Provide the [x, y] coordinate of the cell's center where the given text is located.  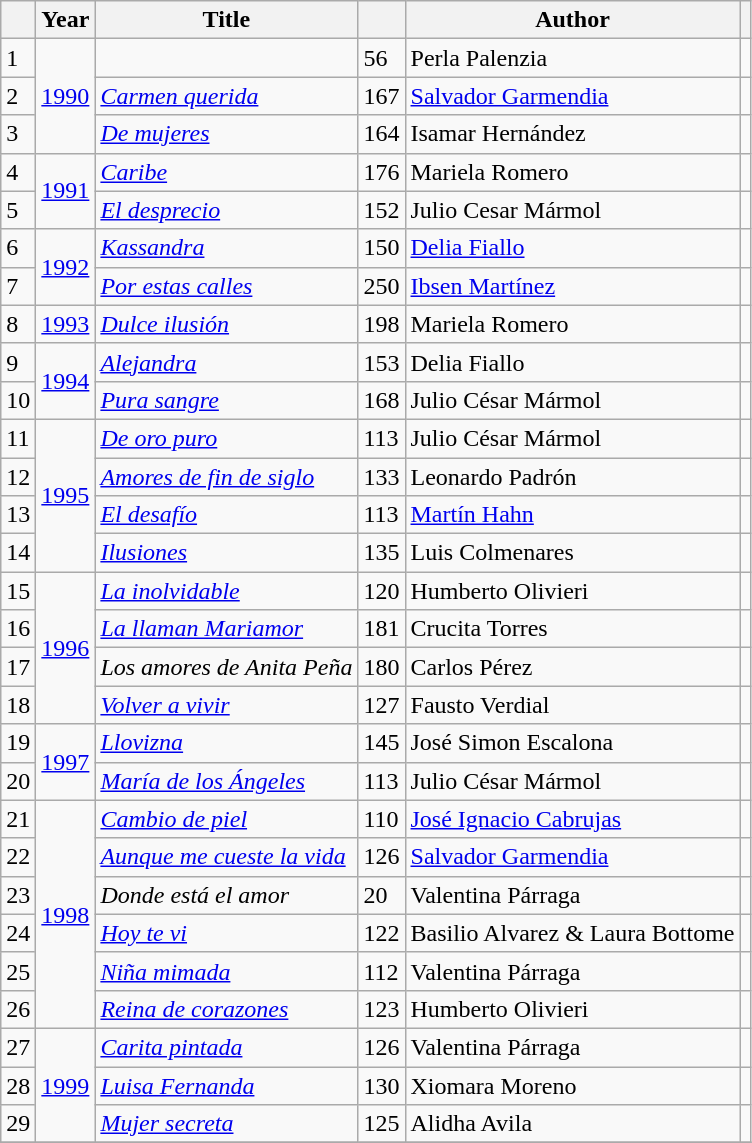
Basilio Alvarez & Laura Bottome [572, 933]
Niña mimada [226, 971]
1990 [66, 96]
De oro puro [226, 438]
Ilusiones [226, 553]
Carmen querida [226, 96]
14 [18, 553]
Leonardo Padrón [572, 477]
127 [382, 705]
13 [18, 515]
1994 [66, 381]
135 [382, 553]
110 [382, 819]
18 [18, 705]
1997 [66, 762]
El desprecio [226, 210]
Carita pintada [226, 1047]
23 [18, 895]
9 [18, 362]
Title [226, 20]
11 [18, 438]
5 [18, 210]
12 [18, 477]
Luisa Fernanda [226, 1085]
3 [18, 134]
Por estas calles [226, 286]
Julio Cesar Mármol [572, 210]
153 [382, 362]
Amores de fin de siglo [226, 477]
180 [382, 667]
Year [66, 20]
8 [18, 324]
133 [382, 477]
26 [18, 1009]
La llaman Mariamor [226, 629]
17 [18, 667]
1998 [66, 914]
Reina de corazones [226, 1009]
La inolvidable [226, 591]
24 [18, 933]
José Simon Escalona [572, 743]
150 [382, 248]
Luis Colmenares [572, 553]
Mujer secreta [226, 1124]
29 [18, 1124]
María de los Ángeles [226, 781]
Martín Hahn [572, 515]
176 [382, 172]
Alidha Avila [572, 1124]
Hoy te vi [226, 933]
Llovizna [226, 743]
28 [18, 1085]
15 [18, 591]
Xiomara Moreno [572, 1085]
Pura sangre [226, 400]
1 [18, 58]
120 [382, 591]
7 [18, 286]
Aunque me cueste la vida [226, 857]
1992 [66, 267]
José Ignacio Cabrujas [572, 819]
56 [382, 58]
123 [382, 1009]
1995 [66, 495]
1993 [66, 324]
Los amores de Anita Peña [226, 667]
Cambio de piel [226, 819]
1996 [66, 648]
10 [18, 400]
19 [18, 743]
168 [382, 400]
Perla Palenzia [572, 58]
4 [18, 172]
2 [18, 96]
152 [382, 210]
112 [382, 971]
Ibsen Martínez [572, 286]
Dulce ilusión [226, 324]
Fausto Verdial [572, 705]
Volver a vivir [226, 705]
Carlos Pérez [572, 667]
145 [382, 743]
6 [18, 248]
Author [572, 20]
16 [18, 629]
Caribe [226, 172]
Donde está el amor [226, 895]
Isamar Hernández [572, 134]
130 [382, 1085]
25 [18, 971]
167 [382, 96]
El desafío [226, 515]
164 [382, 134]
198 [382, 324]
250 [382, 286]
1999 [66, 1085]
1991 [66, 191]
21 [18, 819]
27 [18, 1047]
122 [382, 933]
22 [18, 857]
Alejandra [226, 362]
181 [382, 629]
De mujeres [226, 134]
125 [382, 1124]
Kassandra [226, 248]
Crucita Torres [572, 629]
